Output the (X, Y) coordinate of the center of the cell containing the given text.  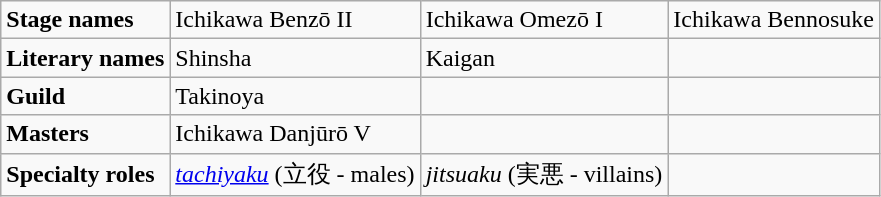
Specialty roles (86, 174)
Ichikawa Benzō II (295, 20)
Guild (86, 96)
jitsuaku (実悪 - villains) (544, 174)
Takinoya (295, 96)
tachiyaku (立役 - males) (295, 174)
Ichikawa Danjūrō V (295, 134)
Literary names (86, 58)
Ichikawa Bennosuke (774, 20)
Shinsha (295, 58)
Stage names (86, 20)
Ichikawa Omezō I (544, 20)
Kaigan (544, 58)
Masters (86, 134)
